For the text-containing cell, return its midpoint in [x, y] coordinate format. 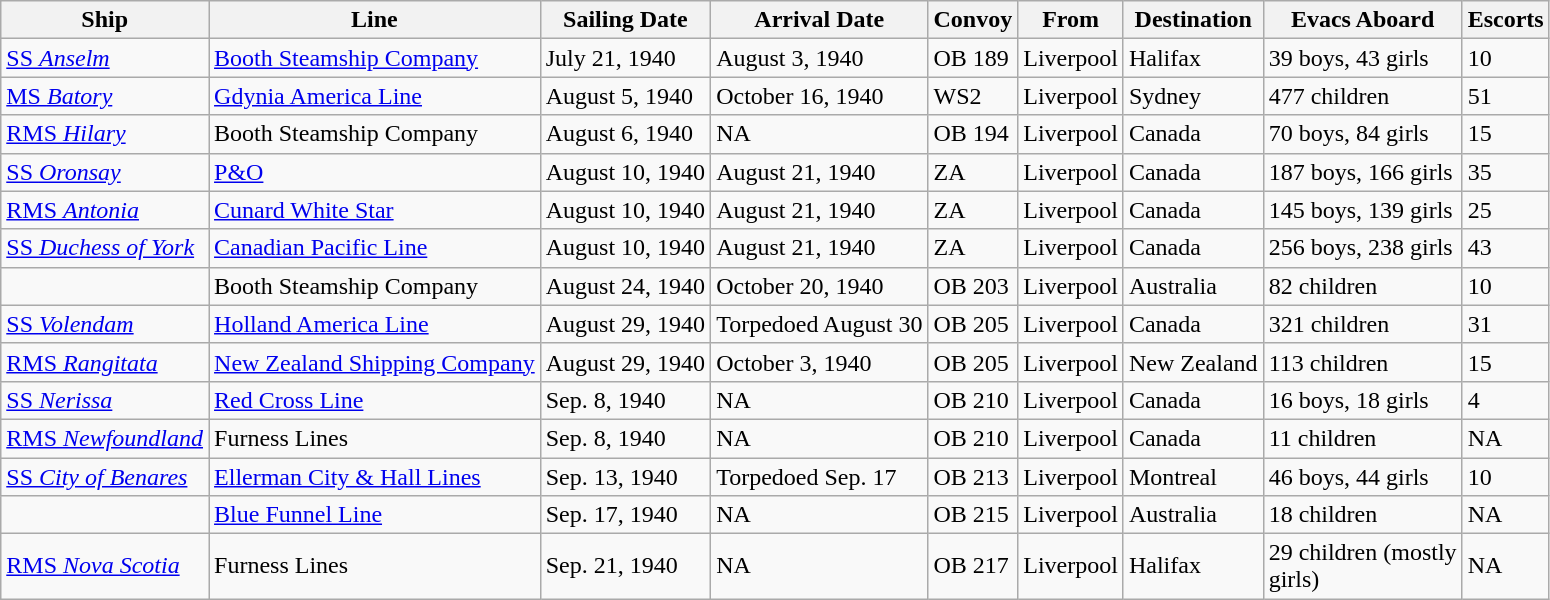
Sep. 17, 1940 [625, 515]
82 children [1362, 286]
August 5, 1940 [625, 96]
RMS Nova Scotia [105, 566]
Sailing Date [625, 20]
39 boys, 43 girls [1362, 58]
477 children [1362, 96]
51 [1506, 96]
Holland America Line [375, 324]
July 21, 1940 [625, 58]
OB 189 [973, 58]
70 boys, 84 girls [1362, 134]
New Zealand Shipping Company [375, 362]
Torpedoed Sep. 17 [820, 477]
Destination [1193, 20]
29 children (mostlygirls) [1362, 566]
SS Nerissa [105, 400]
Torpedoed August 30 [820, 324]
New Zealand [1193, 362]
OB 217 [973, 566]
OB 194 [973, 134]
16 boys, 18 girls [1362, 400]
Evacs Aboard [1362, 20]
OB 213 [973, 477]
35 [1506, 172]
August 6, 1940 [625, 134]
Arrival Date [820, 20]
Blue Funnel Line [375, 515]
Ship [105, 20]
August 24, 1940 [625, 286]
43 [1506, 248]
SS Volendam [105, 324]
113 children [1362, 362]
187 boys, 166 girls [1362, 172]
RMS Antonia [105, 210]
RMS Newfoundland [105, 438]
4 [1506, 400]
Sep. 21, 1940 [625, 566]
18 children [1362, 515]
Escorts [1506, 20]
October 16, 1940 [820, 96]
SS Anselm [105, 58]
Sydney [1193, 96]
OB 203 [973, 286]
31 [1506, 324]
Red Cross Line [375, 400]
October 20, 1940 [820, 286]
Cunard White Star [375, 210]
SS City of Benares [105, 477]
321 children [1362, 324]
MS Batory [105, 96]
RMS Rangitata [105, 362]
P&O [375, 172]
11 children [1362, 438]
SS Duchess of York [105, 248]
145 boys, 139 girls [1362, 210]
Montreal [1193, 477]
OB 215 [973, 515]
Ellerman City & Hall Lines [375, 477]
Line [375, 20]
Convoy [973, 20]
256 boys, 238 girls [1362, 248]
25 [1506, 210]
October 3, 1940 [820, 362]
RMS Hilary [105, 134]
Sep. 13, 1940 [625, 477]
Canadian Pacific Line [375, 248]
August 3, 1940 [820, 58]
46 boys, 44 girls [1362, 477]
WS2 [973, 96]
From [1071, 20]
Gdynia America Line [375, 96]
SS Oronsay [105, 172]
